Search for the cell housing the specified text and yield its (X, Y) center coordinate. 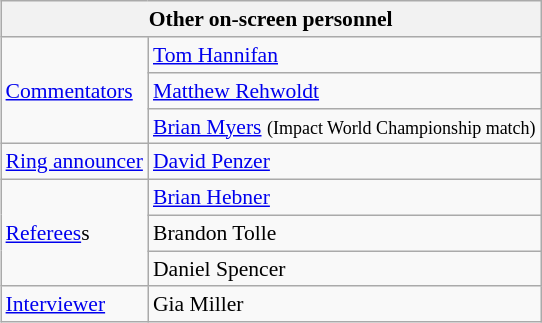
David Penzer (344, 162)
Interviewer (74, 304)
Ring announcer (74, 162)
Brandon Tolle (344, 233)
Refereess (74, 232)
Matthew Rehwoldt (344, 91)
Commentators (74, 90)
Other on-screen personnel (271, 19)
Daniel Spencer (344, 269)
Gia Miller (344, 304)
Tom Hannifan (344, 55)
Brian Myers (Impact World Championship match) (344, 126)
Brian Hebner (344, 197)
